Determine the [X, Y] coordinate at the center of the cell enclosing the given text.  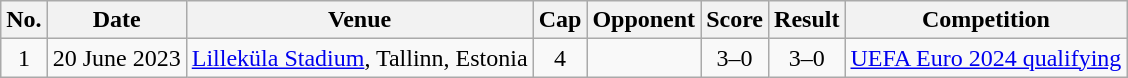
Venue [360, 20]
Result [807, 20]
Competition [986, 20]
Date [116, 20]
Opponent [644, 20]
No. [24, 20]
Cap [560, 20]
4 [560, 58]
Lilleküla Stadium, Tallinn, Estonia [360, 58]
20 June 2023 [116, 58]
1 [24, 58]
UEFA Euro 2024 qualifying [986, 58]
Score [735, 20]
